For the text-containing cell, return its midpoint in (x, y) coordinate format. 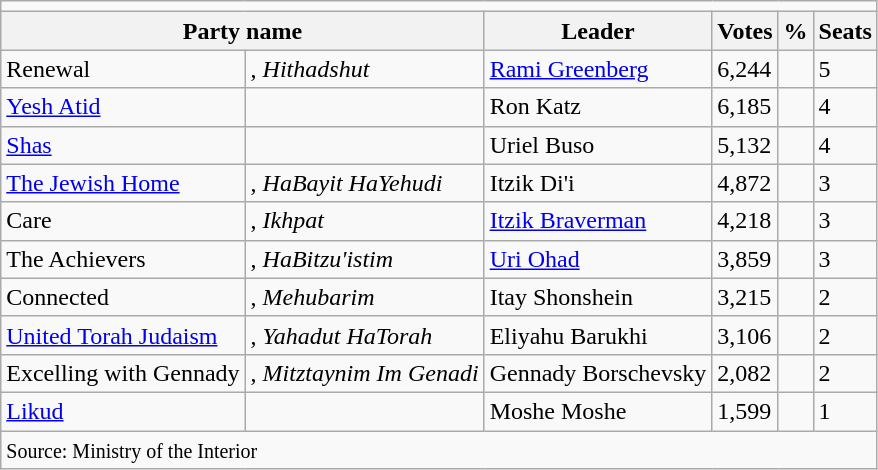
Moshe Moshe (598, 411)
, HaBitzu'istim (364, 259)
, Mehubarim (364, 297)
4,218 (745, 221)
Eliyahu Barukhi (598, 335)
Connected (123, 297)
Itay Shonshein (598, 297)
6,244 (745, 69)
The Jewish Home (123, 183)
Uri Ohad (598, 259)
6,185 (745, 107)
Ron Katz (598, 107)
Renewal (123, 69)
, Ikhpat (364, 221)
1 (845, 411)
, Hithadshut (364, 69)
Source: Ministry of the Interior (440, 449)
, HaBayit HaYehudi (364, 183)
2,082 (745, 373)
Uriel Buso (598, 145)
3,859 (745, 259)
The Achievers (123, 259)
Rami Greenberg (598, 69)
Seats (845, 31)
Likud (123, 411)
Yesh Atid (123, 107)
Gennady Borschevsky (598, 373)
4,872 (745, 183)
% (796, 31)
Itzik Braverman (598, 221)
5,132 (745, 145)
United Torah Judaism (123, 335)
Care (123, 221)
, Mitztaynim Im Genadi (364, 373)
Party name (242, 31)
Itzik Di'i (598, 183)
5 (845, 69)
Shas (123, 145)
Excelling with Gennady (123, 373)
1,599 (745, 411)
, Yahadut HaTorah (364, 335)
Leader (598, 31)
3,215 (745, 297)
Votes (745, 31)
3,106 (745, 335)
